Determine the [X, Y] coordinate at the center of the cell enclosing the given text.  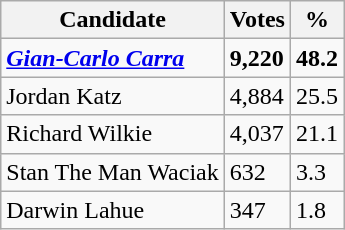
48.2 [316, 58]
9,220 [257, 58]
3.3 [316, 172]
Candidate [113, 20]
Gian-Carlo Carra [113, 58]
25.5 [316, 96]
Darwin Lahue [113, 210]
% [316, 20]
632 [257, 172]
Richard Wilkie [113, 134]
Stan The Man Waciak [113, 172]
4,037 [257, 134]
21.1 [316, 134]
4,884 [257, 96]
Votes [257, 20]
Jordan Katz [113, 96]
347 [257, 210]
1.8 [316, 210]
